From the cell containing the given text, extract its center point as [x, y] coordinate. 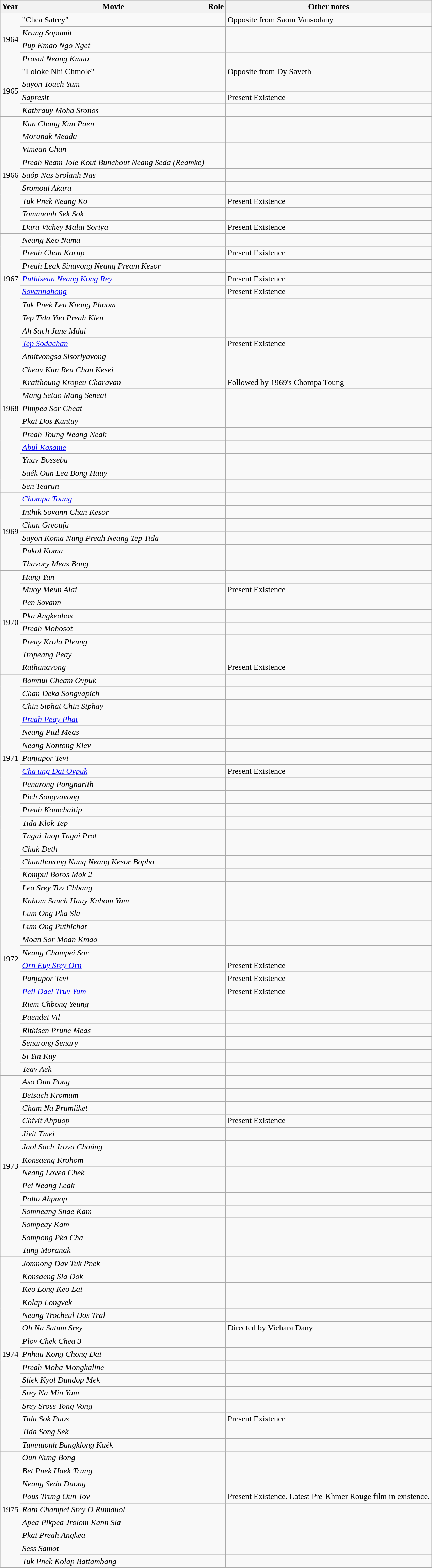
Movie [113, 7]
Pka Angkeabos [113, 616]
Hang Yun [113, 577]
Senarong Senary [113, 1043]
Cha'ung Dai Ovpuk [113, 771]
1964 [10, 39]
Tuk Pnek Leu Knong Phnom [113, 305]
Neang Ptul Meas [113, 732]
Tropeang Peay [113, 654]
Pous Trung Oun Tov [113, 1497]
Oh Na Satum Srey [113, 1328]
Preay Krola Pleung [113, 642]
Year [10, 7]
Pich Songvavong [113, 797]
Peil Dael Truv Yum [113, 991]
Beisach Kromum [113, 1095]
Pnhau Kong Chong Dai [113, 1354]
1969 [10, 531]
1970 [10, 622]
Polto Ahpuop [113, 1198]
Pimpea Sor Cheat [113, 408]
Rath Champei Srey O Rumduol [113, 1509]
1973 [10, 1166]
Role [216, 7]
Preah Leak Sinavong Neang Pream Kesor [113, 266]
Jaol Sach Jrova Chaúng [113, 1147]
Tep Tida Yuo Preah Klen [113, 318]
Sen Tearun [113, 486]
Present Existence. Latest Pre-Khmer Rouge film in existence. [329, 1497]
Penarong Pongnarith [113, 784]
Prasat Neang Kmao [113, 59]
Chanthavong Nung Neang Kesor Bopha [113, 862]
Kompul Boros Mok 2 [113, 875]
Konsaeng Sla Dok [113, 1276]
Neang Lovea Chek [113, 1173]
Pkai Dos Kuntuy [113, 421]
1968 [10, 408]
1974 [10, 1354]
Preah Ream Jole Kout Bunchout Neang Seda (Reamke) [113, 162]
Neang Trocheul Dos Tral [113, 1315]
Preah Moha Mongkaline [113, 1367]
1975 [10, 1510]
Tomnuonh Sek Sok [113, 214]
Lum Ong Puthichat [113, 926]
Kraithoung Kropeu Charavan [113, 383]
1967 [10, 279]
1971 [10, 758]
Tida Sok Puos [113, 1419]
Opposite from Saom Vansodany [329, 20]
Sayon Koma Nung Preah Neang Tep Tida [113, 538]
Teav Aek [113, 1069]
Pen Sovann [113, 603]
Chak Deth [113, 849]
Jivit Tmei [113, 1134]
Kun Chang Kun Paen [113, 123]
Thavory Meas Bong [113, 564]
1965 [10, 91]
Rathanavong [113, 667]
Tngai Juop Tngai Prot [113, 836]
Opposite from Dy Saveth [329, 71]
Tuk Pnek Kolap Battambang [113, 1561]
Sompeay Kam [113, 1225]
Sess Samot [113, 1548]
Mang Setao Mang Seneat [113, 395]
Chivit Ahpuop [113, 1121]
Preah Komchaitip [113, 810]
Neang Champei Sor [113, 952]
Sapresit [113, 97]
Preah Peay Phat [113, 719]
Moan Sor Moan Kmao [113, 939]
"Loloke Nhi Chmole" [113, 71]
Preah Mohosot [113, 629]
Muoy Meun Alai [113, 590]
Plov Chek Chea 3 [113, 1341]
Sompong Pka Cha [113, 1238]
Inthik Sovann Chan Kesor [113, 512]
Ynav Bosseba [113, 460]
Saék Oun Lea Bong Hauy [113, 473]
Somneang Snae Kam [113, 1212]
Athitvongsa Sisoriyavong [113, 356]
Neang Kontong Kiev [113, 745]
Sayon Touch Yum [113, 84]
Apea Pikpea Jrolom Kann Sla [113, 1522]
Tuk Pnek Neang Ko [113, 201]
Sromoul Akara [113, 188]
Ah Sach June Mdai [113, 330]
Lum Ong Pka Sla [113, 914]
Kolap Longvek [113, 1302]
Paendei Vil [113, 1017]
Puthisean Neang Kong Rey [113, 279]
Chan Greoufa [113, 525]
Neang Keo Nama [113, 240]
Pup Kmao Ngo Nget [113, 46]
Srey Na Min Yum [113, 1393]
Saóp Nas Srolanh Nas [113, 175]
Konsaeng Krohom [113, 1160]
Jomnong Dav Tuk Pnek [113, 1263]
Neang Seda Duong [113, 1484]
Preah Toung Neang Neak [113, 434]
Followed by 1969's Chompa Toung [329, 383]
Tida Klok Tep [113, 823]
Vimean Chan [113, 149]
Pukol Koma [113, 551]
Knhom Sauch Hauy Knhom Yum [113, 901]
Cham Na Prumliket [113, 1108]
Pei Neang Leak [113, 1185]
Tumnuonh Bangklong Kaék [113, 1445]
"Chea Satrey" [113, 20]
Bomnul Cheam Ovpuk [113, 680]
Abul Kasame [113, 447]
1972 [10, 959]
Pkai Preah Angkea [113, 1535]
Sliek Kyol Dundop Mek [113, 1380]
Aso Oun Pong [113, 1082]
Other notes [329, 7]
Preah Chan Korup [113, 253]
Bet Pnek Haek Trung [113, 1471]
Riem Chbong Yeung [113, 1004]
Cheav Kun Reu Chan Kesei [113, 369]
Sovannahong [113, 292]
Chan Deka Songvapich [113, 693]
Chompa Toung [113, 499]
Srey Sross Tong Vong [113, 1406]
Oun Nung Bong [113, 1458]
1966 [10, 175]
Tung Moranak [113, 1250]
Dara Vichey Malai Soriya [113, 227]
Keo Long Keo Lai [113, 1289]
Rithisen Prune Meas [113, 1030]
Moranak Meada [113, 136]
Tep Sodachan [113, 343]
Orn Euy Srey Orn [113, 965]
Si Yin Kuy [113, 1056]
Krung Sopamit [113, 33]
Kathrauy Moha Sronos [113, 110]
Directed by Vichara Dany [329, 1328]
Lea Srey Tov Chbang [113, 888]
Chin Siphat Chin Siphay [113, 706]
Tida Song Sek [113, 1432]
